Scan for the cell matching the given text and deliver its [X, Y] coordinate at center. 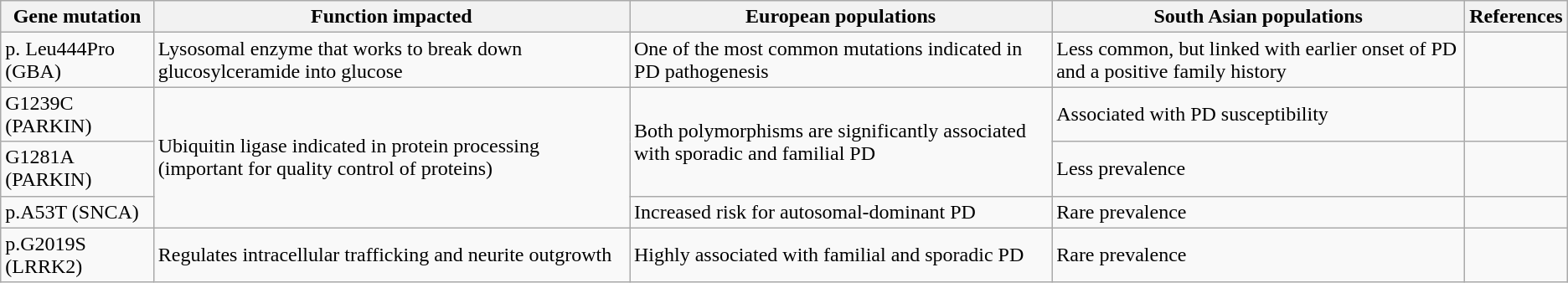
G1281A (PARKIN) [77, 169]
Function impacted [391, 17]
European populations [841, 17]
G1239C (PARKIN) [77, 114]
Both polymorphisms are significantly associated with sporadic and familial PD [841, 141]
Less common, but linked with earlier onset of PD and a positive family history [1258, 60]
p.G2019S (LRRK2) [77, 255]
Ubiquitin ligase indicated in protein processing (important for quality control of proteins) [391, 157]
References [1516, 17]
p. Leu444Pro (GBA) [77, 60]
Increased risk for autosomal-dominant PD [841, 212]
Lysosomal enzyme that works to break down glucosylceramide into glucose [391, 60]
Less prevalence [1258, 169]
Regulates intracellular trafficking and neurite outgrowth [391, 255]
Gene mutation [77, 17]
One of the most common mutations indicated in PD pathogenesis [841, 60]
Highly associated with familial and sporadic PD [841, 255]
Associated with PD susceptibility [1258, 114]
South Asian populations [1258, 17]
p.A53T (SNCA) [77, 212]
